Return the [X, Y] coordinate for the center point of the cell that contains the specified text.  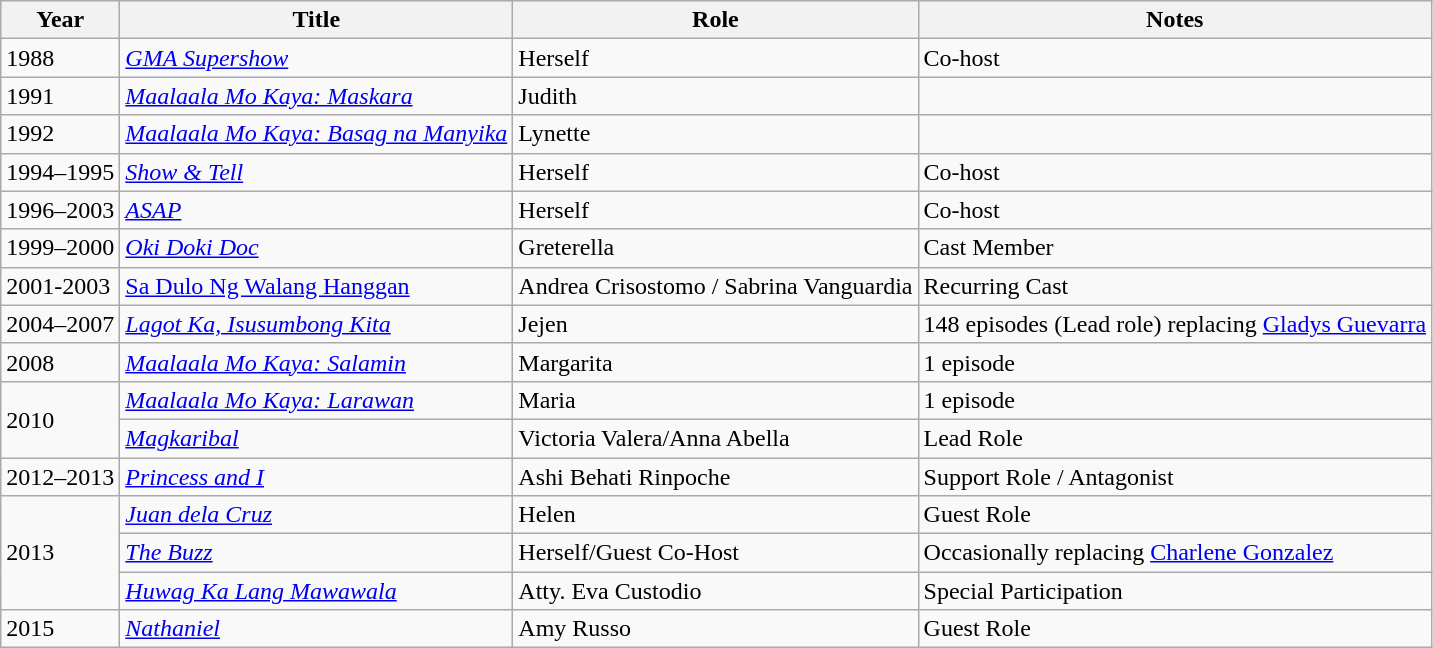
Lead Role [1175, 438]
Title [316, 20]
Nathaniel [316, 629]
Atty. Eva Custodio [716, 591]
Special Participation [1175, 591]
1996–2003 [60, 210]
Oki Doki Doc [316, 248]
Helen [716, 515]
Juan dela Cruz [316, 515]
Role [716, 20]
ASAP [316, 210]
1992 [60, 134]
Sa Dulo Ng Walang Hanggan [316, 286]
Lagot Ka, Isusumbong Kita [316, 324]
Magkaribal [316, 438]
1994–1995 [60, 172]
Support Role / Antagonist [1175, 477]
Greterella [716, 248]
148 episodes (Lead role) replacing Gladys Guevarra [1175, 324]
Amy Russo [716, 629]
Maalaala Mo Kaya: Salamin [316, 362]
Princess and I [316, 477]
Andrea Crisostomo / Sabrina Vanguardia [716, 286]
Jejen [716, 324]
Cast Member [1175, 248]
1988 [60, 58]
Notes [1175, 20]
The Buzz [316, 553]
Maalaala Mo Kaya: Maskara [316, 96]
Herself/Guest Co-Host [716, 553]
Maalaala Mo Kaya: Basag na Manyika [316, 134]
Show & Tell [316, 172]
Ashi Behati Rinpoche [716, 477]
Maria [716, 400]
2010 [60, 419]
Year [60, 20]
Occasionally replacing Charlene Gonzalez [1175, 553]
Margarita [716, 362]
GMA Supershow [316, 58]
Recurring Cast [1175, 286]
Judith [716, 96]
Victoria Valera/Anna Abella [716, 438]
2001-2003 [60, 286]
2012–2013 [60, 477]
1991 [60, 96]
2013 [60, 553]
2015 [60, 629]
1999–2000 [60, 248]
2008 [60, 362]
Lynette [716, 134]
Maalaala Mo Kaya: Larawan [316, 400]
2004–2007 [60, 324]
Huwag Ka Lang Mawawala [316, 591]
